Provide the [x, y] coordinate of the cell's center where the given text is located.  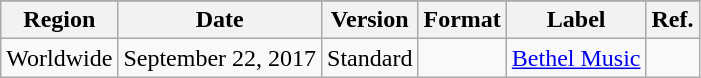
Label [576, 20]
Region [60, 20]
Version [370, 20]
Ref. [672, 20]
Bethel Music [576, 58]
Format [462, 20]
Worldwide [60, 58]
Date [220, 20]
Standard [370, 58]
September 22, 2017 [220, 58]
